Scan for the cell matching the given text and deliver its [X, Y] coordinate at center. 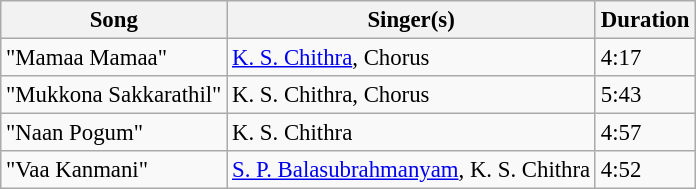
"Naan Pogum" [114, 133]
S. P. Balasubrahmanyam, K. S. Chithra [412, 170]
Duration [644, 20]
K. S. Chithra [412, 133]
5:43 [644, 95]
4:57 [644, 133]
"Mukkona Sakkarathil" [114, 95]
"Mamaa Mamaa" [114, 58]
Song [114, 20]
Singer(s) [412, 20]
4:52 [644, 170]
4:17 [644, 58]
"Vaa Kanmani" [114, 170]
